Provide the [X, Y] coordinate of the cell's center where the given text is located.  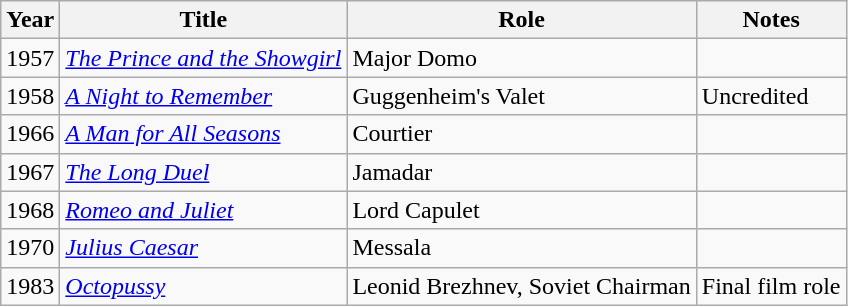
Courtier [522, 134]
Final film role [771, 286]
Jamadar [522, 172]
Role [522, 20]
1958 [30, 96]
A Night to Remember [204, 96]
Romeo and Juliet [204, 210]
1967 [30, 172]
A Man for All Seasons [204, 134]
1957 [30, 58]
1970 [30, 248]
Title [204, 20]
Major Domo [522, 58]
1966 [30, 134]
Guggenheim's Valet [522, 96]
1983 [30, 286]
Lord Capulet [522, 210]
The Long Duel [204, 172]
The Prince and the Showgirl [204, 58]
Notes [771, 20]
Leonid Brezhnev, Soviet Chairman [522, 286]
Julius Caesar [204, 248]
Year [30, 20]
1968 [30, 210]
Messala [522, 248]
Octopussy [204, 286]
Uncredited [771, 96]
